Scan for the cell matching the given text and deliver its [X, Y] coordinate at center. 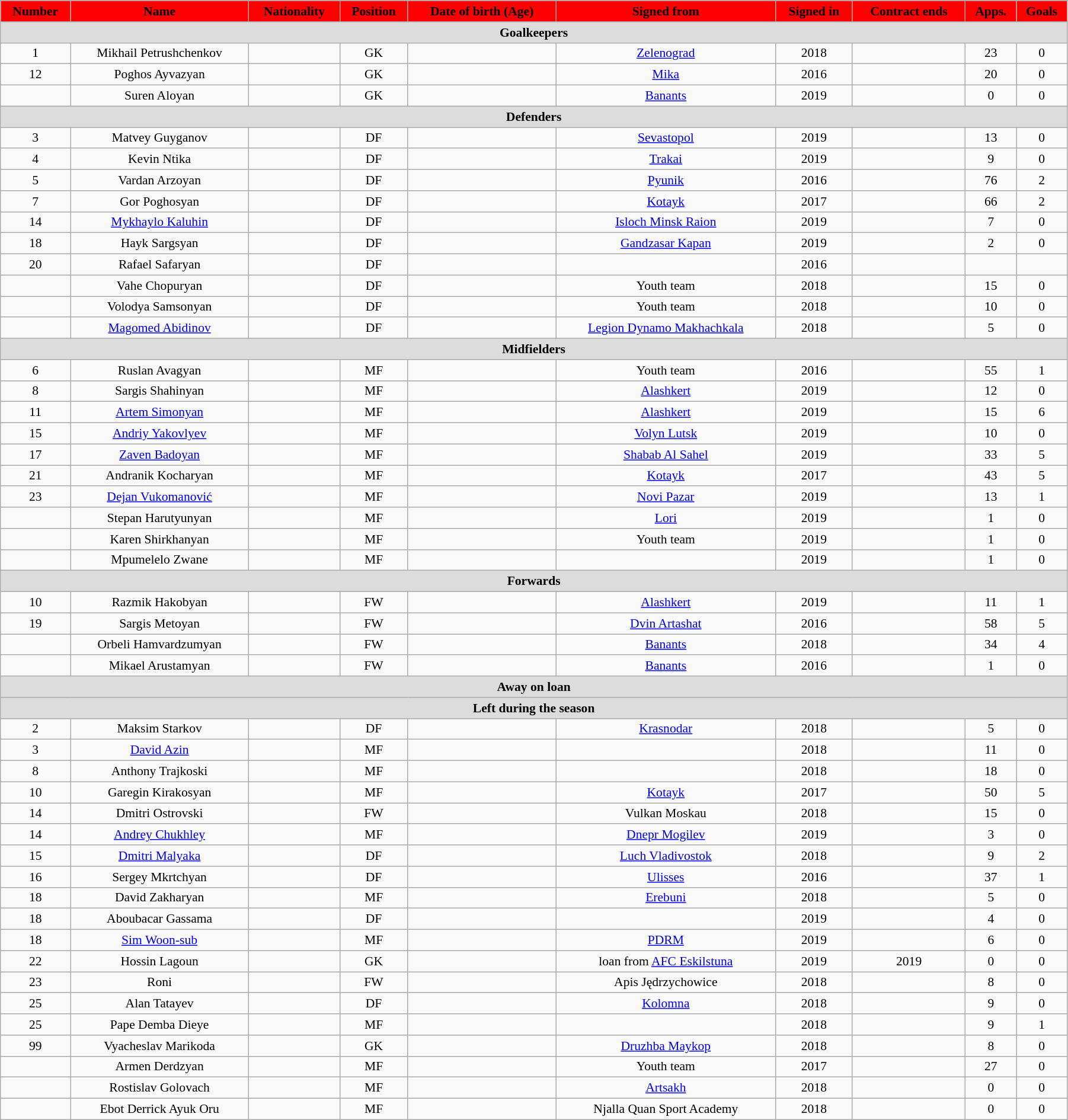
Roni [160, 983]
Erebuni [666, 898]
Mpumelelo Zwane [160, 560]
Left during the season [534, 708]
Dmitri Malyaka [160, 856]
Artsakh [666, 1088]
Shabab Al Sahel [666, 455]
Poghos Ayvazyan [160, 75]
Lori [666, 518]
Mikhail Petrushchenkov [160, 53]
16 [36, 877]
Dmitri Ostrovski [160, 814]
Kevin Ntika [160, 159]
Armen Derdzyan [160, 1067]
Volodya Samsonyan [160, 307]
66 [991, 201]
Mika [666, 75]
Dejan Vukomanović [160, 497]
37 [991, 877]
Goals [1042, 11]
Position [373, 11]
Novi Pazar [666, 497]
Contract ends [909, 11]
Dnepr Mogilev [666, 835]
Sargis Shahinyan [160, 391]
Isloch Minsk Raion [666, 222]
Name [160, 11]
Ruslan Avagyan [160, 370]
99 [36, 1046]
Karen Shirkhanyan [160, 539]
PDRM [666, 940]
Vahe Chopuryan [160, 286]
Pape Demba Dieye [160, 1025]
17 [36, 455]
50 [991, 792]
Rafael Safaryan [160, 265]
Forwards [534, 581]
27 [991, 1067]
Trakai [666, 159]
Artem Simonyan [160, 412]
Maksim Starkov [160, 729]
Stepan Harutyunyan [160, 518]
Mykhaylo Kaluhin [160, 222]
Aboubacar Gassama [160, 919]
58 [991, 623]
33 [991, 455]
22 [36, 961]
Rostislav Golovach [160, 1088]
Vulkan Moskau [666, 814]
19 [36, 623]
Garegin Kirakosyan [160, 792]
Kolomna [666, 1004]
Goalkeepers [534, 33]
Signed in [814, 11]
Alan Tatayev [160, 1004]
76 [991, 180]
34 [991, 645]
Hayk Sargsyan [160, 244]
Mikael Arustamyan [160, 666]
Andranik Kocharyan [160, 476]
David Azin [160, 750]
Andriy Yakovlyev [160, 434]
Apps. [991, 11]
Krasnodar [666, 729]
Ulisses [666, 877]
Gandzasar Kapan [666, 244]
Orbeli Hamvardzumyan [160, 645]
Magomed Abidinov [160, 328]
Date of birth (Age) [482, 11]
Vardan Arzoyan [160, 180]
Nationality [295, 11]
43 [991, 476]
55 [991, 370]
Razmik Hakobyan [160, 603]
Sim Woon-sub [160, 940]
Matvey Guyganov [160, 138]
Defenders [534, 117]
Zaven Badoyan [160, 455]
Number [36, 11]
Anthony Trajkoski [160, 772]
Sargis Metoyan [160, 623]
Zelenograd [666, 53]
Volyn Lutsk [666, 434]
Njalla Quan Sport Academy [666, 1109]
Andrey Chukhley [160, 835]
Vyacheslav Marikoda [160, 1046]
Hossin Lagoun [160, 961]
Suren Aloyan [160, 96]
Dvin Artashat [666, 623]
Apis Jędrzychowice [666, 983]
Pyunik [666, 180]
Sergey Mkrtchyan [160, 877]
Signed from [666, 11]
21 [36, 476]
Gor Poghosyan [160, 201]
Midfielders [534, 349]
Druzhba Maykop [666, 1046]
Sevastopol [666, 138]
Ebot Derrick Ayuk Oru [160, 1109]
Legion Dynamo Makhachkala [666, 328]
Away on loan [534, 687]
loan from AFC Eskilstuna [666, 961]
David Zakharyan [160, 898]
Luch Vladivostok [666, 856]
